Identify which cell holds the provided text, then report its (X, Y) central coordinate. 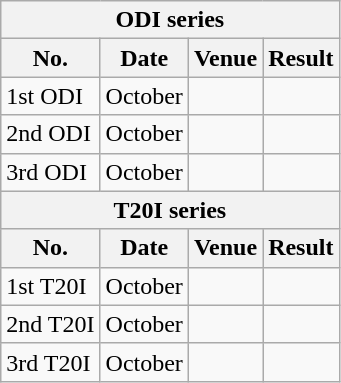
3rd T20I (50, 362)
3rd ODI (50, 172)
T20I series (170, 210)
1st T20I (50, 286)
2nd T20I (50, 324)
ODI series (170, 20)
1st ODI (50, 96)
2nd ODI (50, 134)
